Return the [X, Y] coordinate for the center point of the cell that contains the specified text.  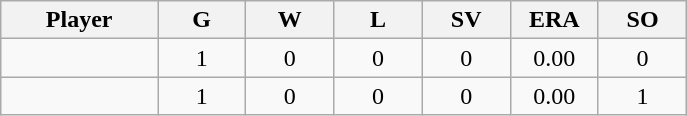
Player [80, 20]
ERA [554, 20]
W [290, 20]
SV [466, 20]
G [202, 20]
SO [642, 20]
L [378, 20]
